Provide the (X, Y) coordinate of the cell's center where the given text is located.  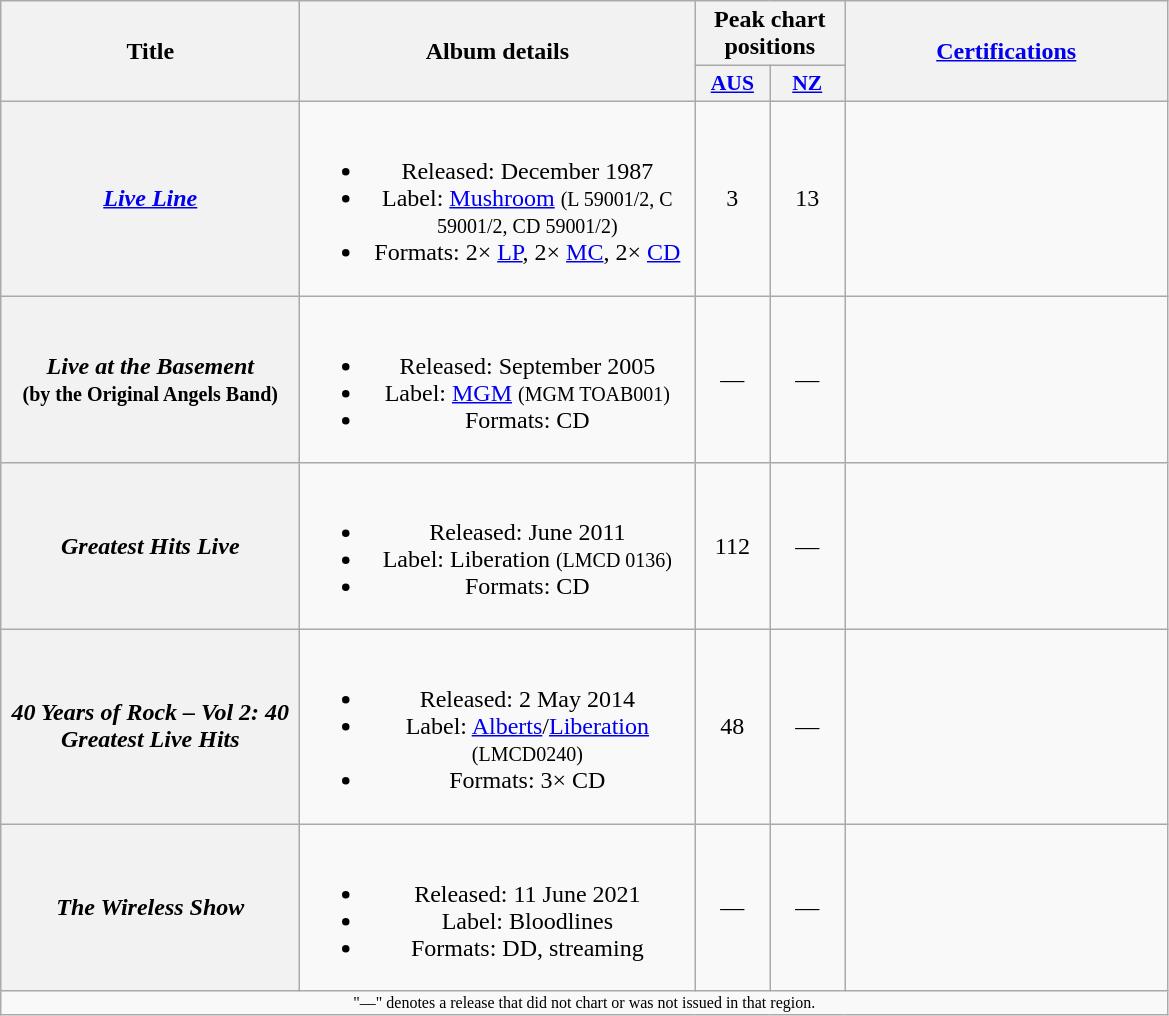
Live Line (150, 198)
Released: 2 May 2014Label: Alberts/Liberation (LMCD0240)Formats: 3× CD (498, 727)
13 (808, 198)
48 (732, 727)
Album details (498, 52)
Certifications (1006, 52)
Released: 11 June 2021Label: BloodlinesFormats: DD, streaming (498, 908)
The Wireless Show (150, 908)
AUS (732, 84)
3 (732, 198)
Released: December 1987Label: Mushroom (L 59001/2, C 59001/2, CD 59001/2)Formats: 2× LP, 2× MC, 2× CD (498, 198)
NZ (808, 84)
112 (732, 546)
"—" denotes a release that did not chart or was not issued in that region. (584, 1003)
40 Years of Rock – Vol 2: 40 Greatest Live Hits (150, 727)
Live at the Basement(by the Original Angels Band) (150, 380)
Released: June 2011Label: Liberation (LMCD 0136)Formats: CD (498, 546)
Released: September 2005Label: MGM (MGM TOAB001)Formats: CD (498, 380)
Greatest Hits Live (150, 546)
Title (150, 52)
Peak chart positions (770, 34)
